Output the (X, Y) coordinate of the center of the cell containing the given text.  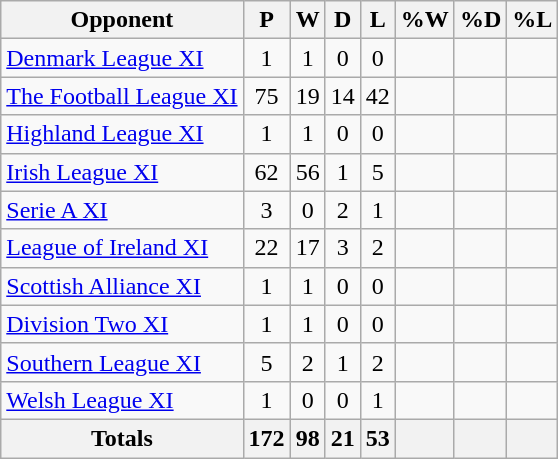
W (308, 20)
%D (480, 20)
75 (266, 96)
P (266, 20)
Southern League XI (122, 362)
Scottish Alliance XI (122, 286)
Denmark League XI (122, 58)
Welsh League XI (122, 400)
56 (308, 172)
L (378, 20)
Highland League XI (122, 134)
The Football League XI (122, 96)
42 (378, 96)
53 (378, 438)
21 (342, 438)
62 (266, 172)
D (342, 20)
Opponent (122, 20)
%W (424, 20)
98 (308, 438)
Irish League XI (122, 172)
19 (308, 96)
14 (342, 96)
22 (266, 248)
Serie A XI (122, 210)
%L (532, 20)
Totals (122, 438)
League of Ireland XI (122, 248)
Division Two XI (122, 324)
17 (308, 248)
172 (266, 438)
